Return (X, Y) of the center of cell containing provided text 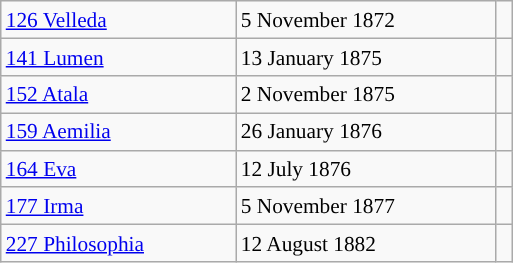
177 Irma (118, 206)
5 November 1872 (366, 20)
141 Lumen (118, 56)
2 November 1875 (366, 94)
152 Atala (118, 94)
26 January 1876 (366, 132)
12 July 1876 (366, 168)
126 Velleda (118, 20)
13 January 1875 (366, 56)
227 Philosophia (118, 244)
12 August 1882 (366, 244)
164 Eva (118, 168)
5 November 1877 (366, 206)
159 Aemilia (118, 132)
